Scan for the cell matching the given text and deliver its [x, y] coordinate at center. 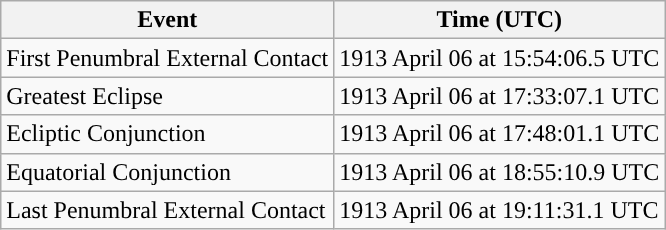
Equatorial Conjunction [168, 172]
Last Penumbral External Contact [168, 210]
Time (UTC) [500, 20]
1913 April 06 at 17:33:07.1 UTC [500, 96]
Ecliptic Conjunction [168, 134]
First Penumbral External Contact [168, 58]
Greatest Eclipse [168, 96]
1913 April 06 at 19:11:31.1 UTC [500, 210]
Event [168, 20]
1913 April 06 at 15:54:06.5 UTC [500, 58]
1913 April 06 at 18:55:10.9 UTC [500, 172]
1913 April 06 at 17:48:01.1 UTC [500, 134]
